Capture the cell that displays the provided text and extract its (X, Y) central coordinate. 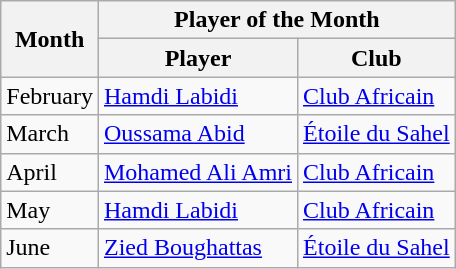
Month (50, 39)
Player of the Month (276, 20)
May (50, 210)
Mohamed Ali Amri (198, 172)
Club (377, 58)
Player (198, 58)
Zied Boughattas (198, 248)
February (50, 96)
Oussama Abid (198, 134)
June (50, 248)
March (50, 134)
April (50, 172)
